Locate the cell with the specified text and output its (x, y) center coordinate. 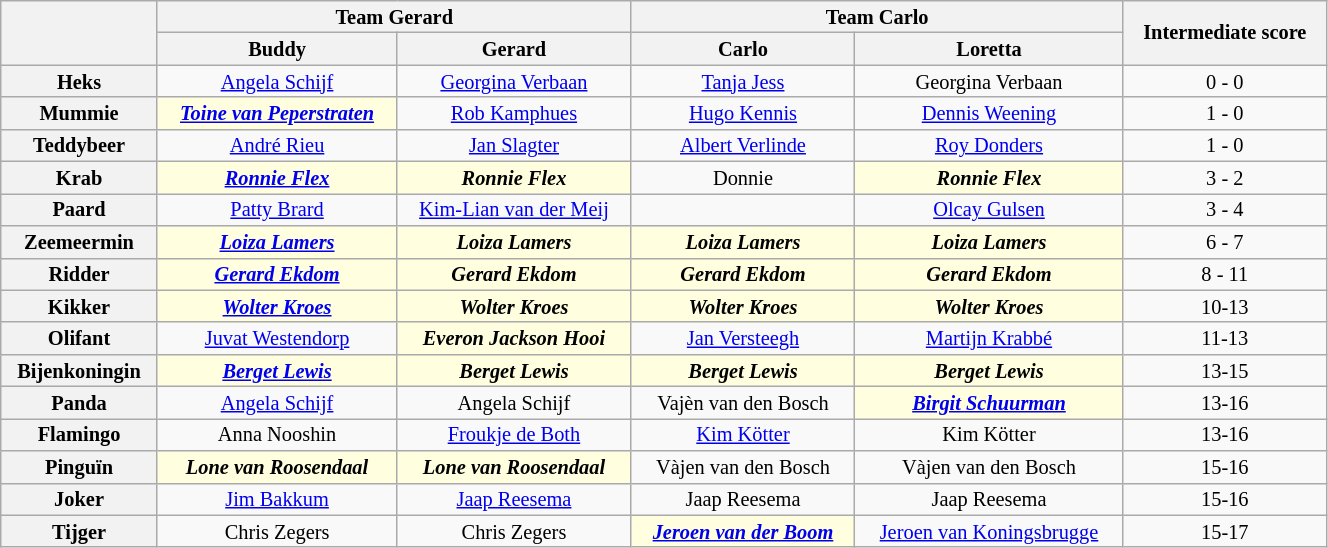
Teddybeer (80, 145)
8 - 11 (1224, 274)
Kikker (80, 306)
Jim Bakkum (277, 499)
Paard (80, 209)
Panda (80, 402)
Patty Brard (277, 209)
André Rieu (277, 145)
3 - 2 (1224, 177)
Birgit Schuurman (989, 402)
Mummie (80, 113)
Heks (80, 81)
Bijenkoningin (80, 370)
Froukje de Both (514, 434)
Olcay Gulsen (989, 209)
15-17 (1224, 531)
Olifant (80, 338)
10-13 (1224, 306)
Juvat Westendorp (277, 338)
Zeemeermin (80, 241)
Loretta (989, 48)
Jeroen van der Boom (743, 531)
6 - 7 (1224, 241)
Toine van Peperstraten (277, 113)
Flamingo (80, 434)
Hugo Kennis (743, 113)
Team Gerard (394, 16)
Krab (80, 177)
3 - 4 (1224, 209)
Rob Kamphues (514, 113)
13-15 (1224, 370)
Kim-Lian van der Meij (514, 209)
Jan Slagter (514, 145)
Pinguïn (80, 467)
Roy Donders (989, 145)
Everon Jackson Hooi (514, 338)
Martijn Krabbé (989, 338)
Gerard (514, 48)
Carlo (743, 48)
Albert Verlinde (743, 145)
11-13 (1224, 338)
Dennis Weening (989, 113)
Tanja Jess (743, 81)
Ridder (80, 274)
Donnie (743, 177)
Tijger (80, 531)
Anna Nooshin (277, 434)
Intermediate score (1224, 32)
Jan Versteegh (743, 338)
Joker (80, 499)
Buddy (277, 48)
Jeroen van Koningsbrugge (989, 531)
0 - 0 (1224, 81)
Vajèn van den Bosch (743, 402)
Team Carlo (877, 16)
